Scan for the cell matching the given text and deliver its (X, Y) coordinate at center. 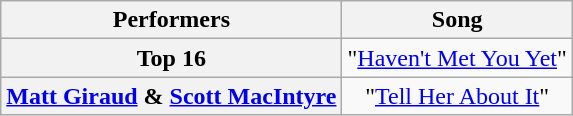
Matt Giraud & Scott MacIntyre (172, 96)
Song (457, 20)
"Tell Her About It" (457, 96)
"Haven't Met You Yet" (457, 58)
Performers (172, 20)
Top 16 (172, 58)
